Identify which cell holds the provided text, then report its (X, Y) central coordinate. 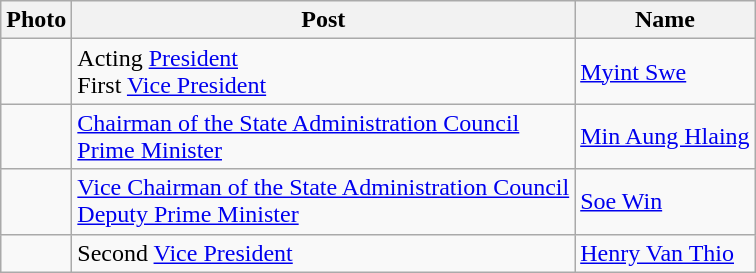
Name (665, 20)
Henry Van Thio (665, 253)
Second Vice President (324, 253)
Chairman of the State Administration CouncilPrime Minister (324, 136)
Soe Win (665, 202)
Photo (36, 20)
Acting PresidentFirst Vice President (324, 72)
Vice Chairman of the State Administration CouncilDeputy Prime Minister (324, 202)
Min Aung Hlaing (665, 136)
Post (324, 20)
Myint Swe (665, 72)
